From the cell containing the given text, extract its center point as (X, Y) coordinate. 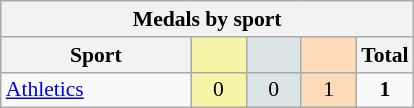
Total (384, 55)
Sport (96, 55)
Medals by sport (208, 19)
Athletics (96, 90)
